Provide the [X, Y] coordinate of the cell's center where the given text is located.  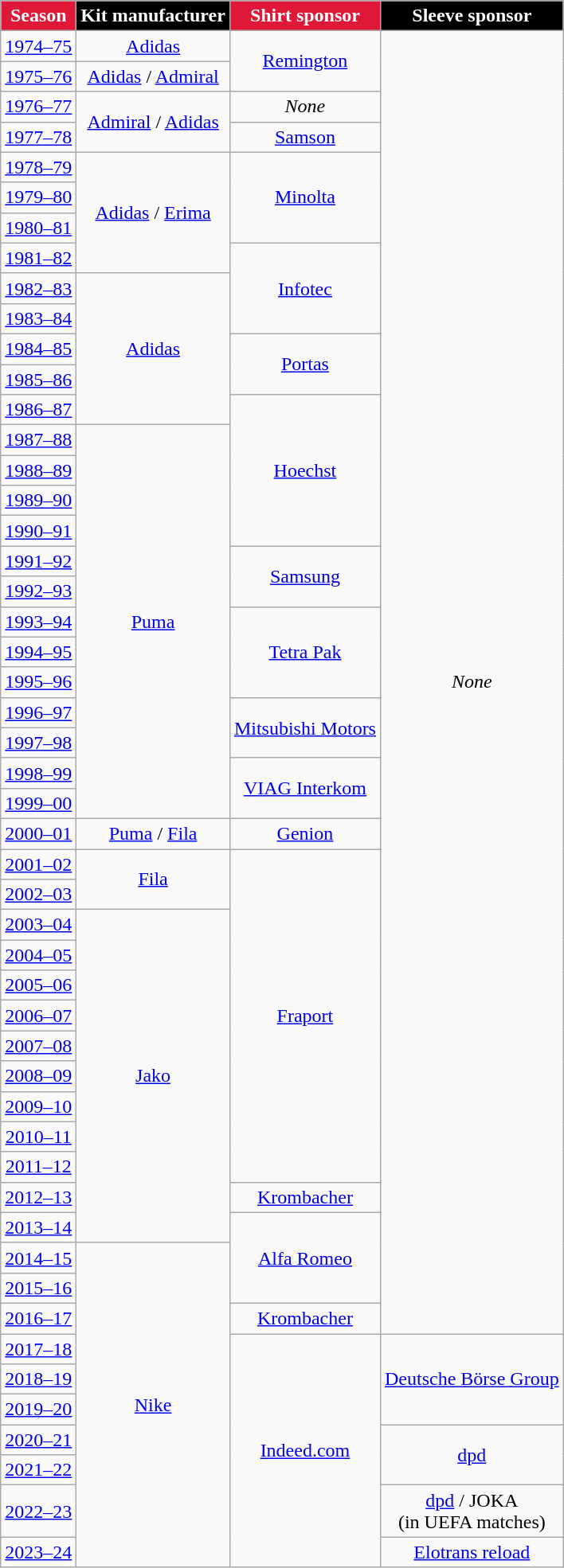
Elotrans reload [472, 1552]
2010–11 [38, 1137]
1980–81 [38, 228]
dpd [472, 1455]
1998–99 [38, 773]
Minolta [304, 197]
2000–01 [38, 833]
VIAG Interkom [304, 788]
1991–92 [38, 561]
1990–91 [38, 531]
2022–23 [38, 1511]
1993–94 [38, 622]
2016–17 [38, 1318]
Mitsubishi Motors [304, 727]
2007–08 [38, 1046]
Alfa Romeo [304, 1258]
2012–13 [38, 1197]
1981–82 [38, 258]
Kit manufacturer [153, 16]
2019–20 [38, 1410]
dpd / JOKA (in UEFA matches) [472, 1511]
Sleeve sponsor [472, 16]
Admiral / Adidas [153, 122]
1985–86 [38, 380]
1997–98 [38, 743]
2013–14 [38, 1227]
Jako [153, 1076]
Remington [304, 61]
1974–75 [38, 46]
Samson [304, 137]
2020–21 [38, 1440]
1992–93 [38, 591]
1996–97 [38, 712]
Deutsche Börse Group [472, 1379]
Nike [153, 1405]
2021–22 [38, 1470]
1988–89 [38, 470]
2002–03 [38, 895]
1982–83 [38, 288]
2015–16 [38, 1288]
1977–78 [38, 137]
Indeed.com [304, 1450]
2017–18 [38, 1349]
1999–00 [38, 803]
1975–76 [38, 76]
Puma / Fila [153, 833]
2005–06 [38, 985]
Infotec [304, 288]
Portas [304, 364]
Genion [304, 833]
2014–15 [38, 1258]
1978–79 [38, 167]
1995–96 [38, 682]
Season [38, 16]
1976–77 [38, 107]
Samsung [304, 576]
Puma [153, 622]
2003–04 [38, 925]
Hoechst [304, 470]
Fraport [304, 1016]
Adidas / Admiral [153, 76]
1994–95 [38, 652]
1987–88 [38, 440]
1983–84 [38, 318]
1979–80 [38, 197]
2023–24 [38, 1552]
2018–19 [38, 1379]
2008–09 [38, 1076]
2001–02 [38, 864]
Adidas / Erima [153, 213]
1989–90 [38, 501]
1986–87 [38, 410]
2009–10 [38, 1106]
Shirt sponsor [304, 16]
1984–85 [38, 349]
Tetra Pak [304, 652]
2006–07 [38, 1016]
2011–12 [38, 1167]
2004–05 [38, 955]
Fila [153, 879]
